Detect which cell encompasses the target text, then output its [x, y] center coordinate. 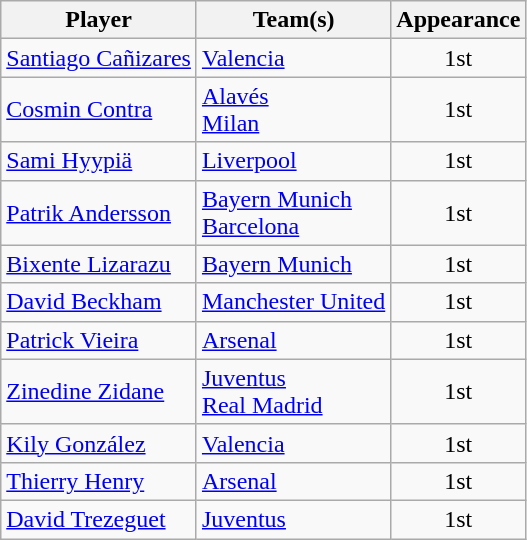
Player [99, 20]
Cosmin Contra [99, 110]
Bayern Munich [293, 264]
Alavés Milan [293, 110]
Patrick Vieira [99, 340]
Zinedine Zidane [99, 392]
David Trezeguet [99, 519]
Sami Hyypiä [99, 161]
Liverpool [293, 161]
Kily González [99, 443]
Patrik Andersson [99, 212]
Juventus [293, 519]
Juventus Real Madrid [293, 392]
David Beckham [99, 302]
Bixente Lizarazu [99, 264]
Appearance [458, 20]
Manchester United [293, 302]
Thierry Henry [99, 481]
Team(s) [293, 20]
Santiago Cañizares [99, 58]
Bayern Munich Barcelona [293, 212]
